Extract the (X, Y) coordinate from the center of the cell holding the provided text.  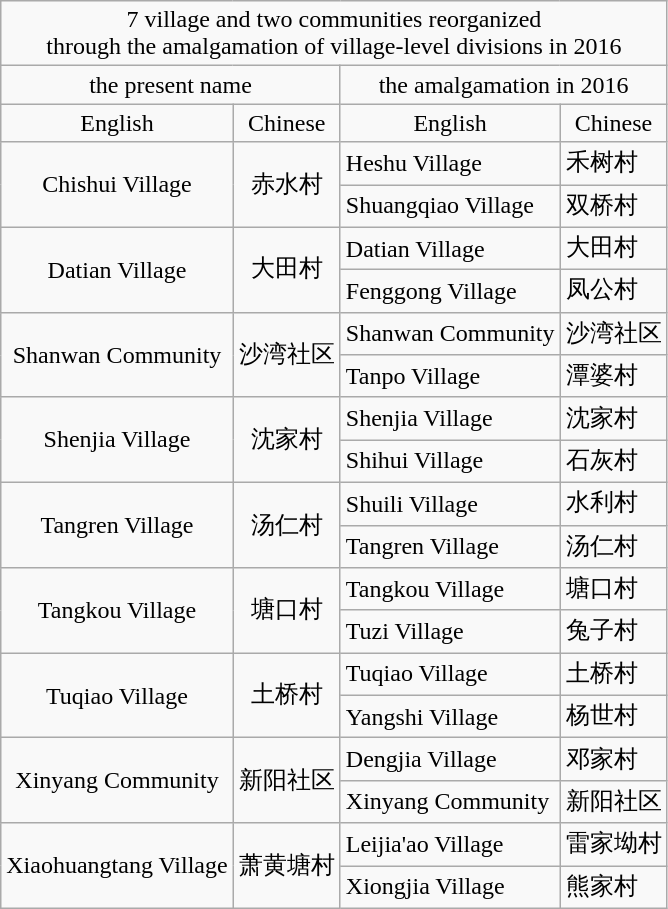
雷家坳村 (614, 844)
Tuzi Village (450, 632)
禾树村 (614, 164)
萧黄塘村 (286, 866)
Yangshi Village (450, 716)
熊家村 (614, 888)
Leijia'ao Village (450, 844)
赤水村 (286, 184)
潭婆村 (614, 376)
双桥村 (614, 206)
杨世村 (614, 716)
7 village and two communities reorganizedthrough the amalgamation of village-level divisions in 2016 (334, 34)
Xiongjia Village (450, 888)
Shuili Village (450, 504)
Fenggong Village (450, 292)
水利村 (614, 504)
邓家村 (614, 760)
Xiaohuangtang Village (117, 866)
the present name (171, 85)
the amalgamation in 2016 (504, 85)
兔子村 (614, 632)
石灰村 (614, 462)
Heshu Village (450, 164)
Shihui Village (450, 462)
Tanpo Village (450, 376)
Dengjia Village (450, 760)
Chishui Village (117, 184)
凤公村 (614, 292)
Shuangqiao Village (450, 206)
